Identify which cell holds the provided text, then report its (X, Y) central coordinate. 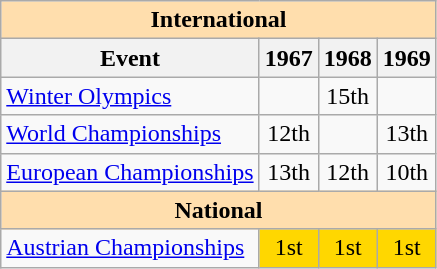
1969 (406, 58)
10th (406, 172)
International (219, 20)
Event (130, 58)
World Championships (130, 134)
Winter Olympics (130, 96)
National (219, 210)
1968 (348, 58)
1967 (288, 58)
Austrian Championships (130, 248)
15th (348, 96)
European Championships (130, 172)
